Detect which cell encompasses the target text, then output its (X, Y) center coordinate. 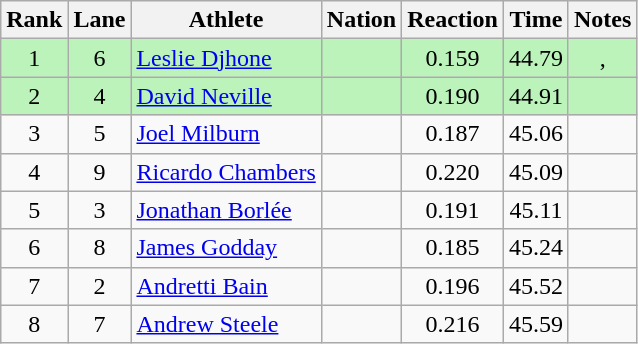
Andretti Bain (226, 286)
David Neville (226, 96)
James Godday (226, 248)
0.196 (453, 286)
45.24 (536, 248)
45.11 (536, 210)
Ricardo Chambers (226, 172)
1 (34, 58)
45.09 (536, 172)
Athlete (226, 20)
, (602, 58)
44.91 (536, 96)
Leslie Djhone (226, 58)
Reaction (453, 20)
0.185 (453, 248)
45.52 (536, 286)
0.216 (453, 324)
0.159 (453, 58)
Joel Milburn (226, 134)
0.190 (453, 96)
0.187 (453, 134)
Notes (602, 20)
44.79 (536, 58)
45.59 (536, 324)
Time (536, 20)
0.191 (453, 210)
Rank (34, 20)
Nation (361, 20)
9 (100, 172)
45.06 (536, 134)
Lane (100, 20)
0.220 (453, 172)
Andrew Steele (226, 324)
Jonathan Borlée (226, 210)
